Find where the given text appears and provide that cell's center as (x, y) coordinate. 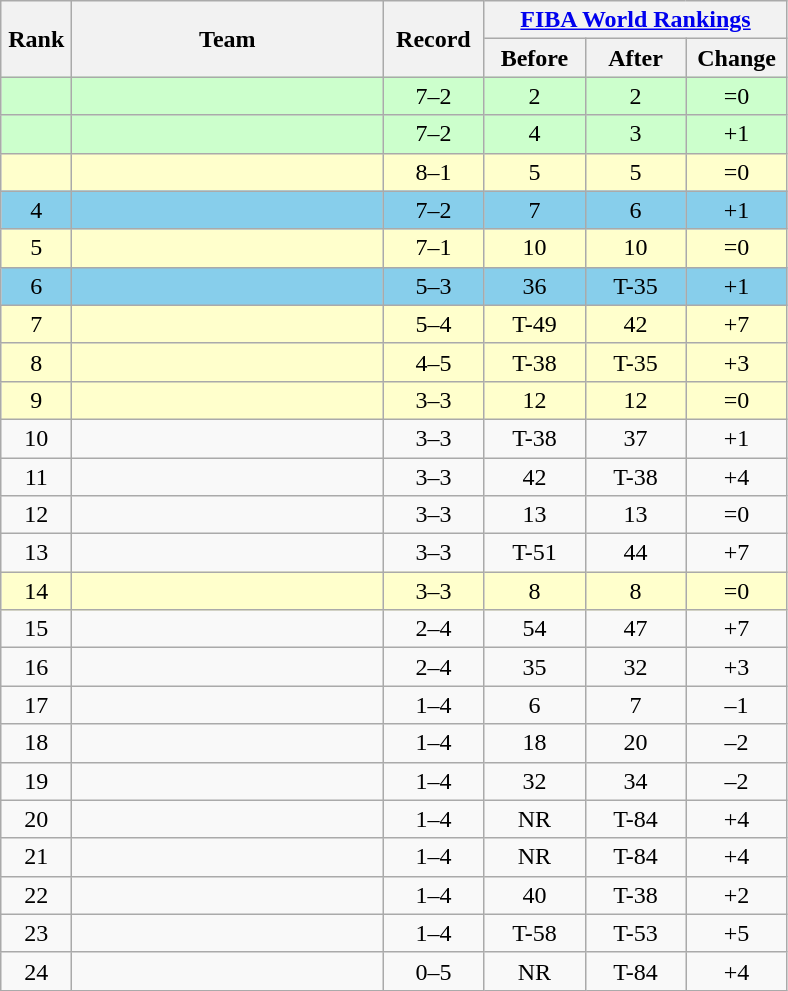
Before (534, 58)
–1 (736, 705)
3 (636, 134)
54 (534, 629)
Record (434, 39)
5–4 (434, 324)
15 (36, 629)
0–5 (434, 971)
34 (636, 781)
+5 (736, 933)
T-49 (534, 324)
4–5 (434, 362)
Change (736, 58)
23 (36, 933)
8–1 (434, 172)
22 (36, 895)
7–1 (434, 248)
T-58 (534, 933)
21 (36, 857)
5–3 (434, 286)
After (636, 58)
24 (36, 971)
17 (36, 705)
Rank (36, 39)
T-51 (534, 553)
40 (534, 895)
19 (36, 781)
T-53 (636, 933)
+2 (736, 895)
Team (228, 39)
16 (36, 667)
37 (636, 438)
9 (36, 400)
35 (534, 667)
36 (534, 286)
44 (636, 553)
47 (636, 629)
11 (36, 477)
FIBA World Rankings (636, 20)
14 (36, 591)
